Locate the cell with the specified text and output its (X, Y) center coordinate. 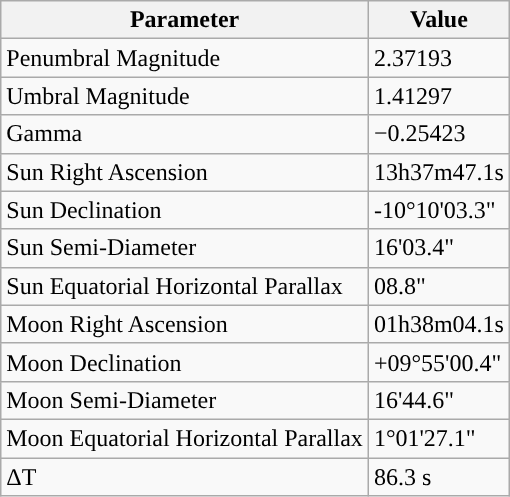
+09°55'00.4" (438, 362)
13h37m47.1s (438, 172)
1.41297 (438, 96)
Sun Semi-Diameter (185, 248)
08.8" (438, 286)
Sun Equatorial Horizontal Parallax (185, 286)
Gamma (185, 134)
−0.25423 (438, 134)
Moon Semi-Diameter (185, 400)
16'03.4" (438, 248)
-10°10'03.3" (438, 210)
Penumbral Magnitude (185, 58)
Parameter (185, 20)
Sun Declination (185, 210)
16'44.6" (438, 400)
Moon Equatorial Horizontal Parallax (185, 438)
Sun Right Ascension (185, 172)
Umbral Magnitude (185, 96)
ΔT (185, 477)
Moon Right Ascension (185, 324)
Value (438, 20)
1°01'27.1" (438, 438)
2.37193 (438, 58)
01h38m04.1s (438, 324)
86.3 s (438, 477)
Moon Declination (185, 362)
